Pinpoint the cell where the given text exists, returning its [X, Y] midpoint coordinate. 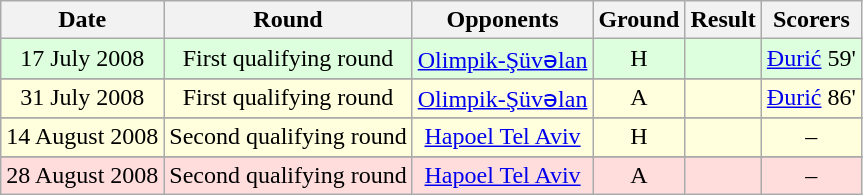
Opponents [502, 20]
Result [723, 20]
Round [288, 20]
14 August 2008 [82, 137]
Date [82, 20]
31 July 2008 [82, 98]
17 July 2008 [82, 59]
28 August 2008 [82, 175]
Đurić 86' [811, 98]
Ground [639, 20]
Scorers [811, 20]
Đurić 59' [811, 59]
